Output the (X, Y) coordinate of the center of the cell containing the given text.  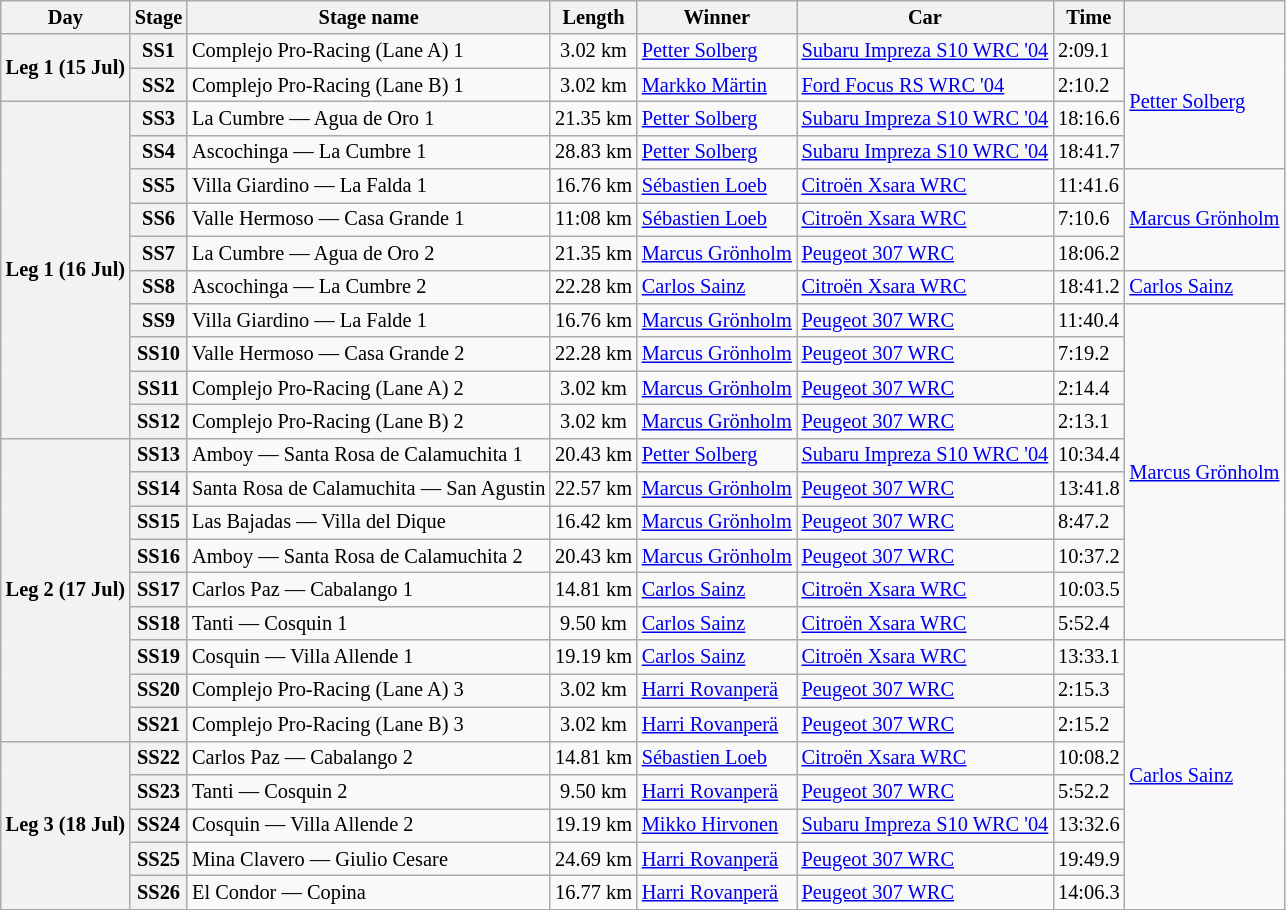
Leg 3 (18 Jul) (66, 825)
Time (1088, 17)
Complejo Pro-Racing (Lane B) 1 (368, 85)
2:13.1 (1088, 421)
SS24 (158, 825)
18:06.2 (1088, 253)
2:10.2 (1088, 85)
Cosquin — Villa Allende 1 (368, 657)
11:41.6 (1088, 186)
SS11 (158, 388)
2:09.1 (1088, 51)
14:06.3 (1088, 892)
Mikko Hirvonen (717, 825)
2:14.4 (1088, 388)
Mina Clavero — Giulio Cesare (368, 859)
11:08 km (594, 219)
2:15.2 (1088, 724)
Complejo Pro-Racing (Lane B) 2 (368, 421)
11:40.4 (1088, 320)
Stage (158, 17)
SS23 (158, 791)
SS18 (158, 623)
5:52.4 (1088, 623)
SS10 (158, 354)
13:41.8 (1088, 489)
Carlos Paz — Cabalango 1 (368, 589)
Length (594, 17)
Day (66, 17)
El Condor — Copina (368, 892)
Winner (717, 17)
Amboy — Santa Rosa de Calamuchita 1 (368, 455)
Ascochinga — La Cumbre 2 (368, 287)
24.69 km (594, 859)
Amboy — Santa Rosa de Calamuchita 2 (368, 556)
Complejo Pro-Racing (Lane A) 2 (368, 388)
10:03.5 (1088, 589)
16.42 km (594, 522)
SS6 (158, 219)
SS3 (158, 118)
7:19.2 (1088, 354)
SS22 (158, 758)
Ford Focus RS WRC '04 (925, 85)
13:32.6 (1088, 825)
7:10.6 (1088, 219)
18:16.6 (1088, 118)
Complejo Pro-Racing (Lane B) 3 (368, 724)
Tanti — Cosquin 2 (368, 791)
SS2 (158, 85)
La Cumbre — Agua de Oro 1 (368, 118)
16.77 km (594, 892)
Villa Giardino — La Falde 1 (368, 320)
Car (925, 17)
SS13 (158, 455)
Las Bajadas — Villa del Dique (368, 522)
SS15 (158, 522)
Ascochinga — La Cumbre 1 (368, 152)
Tanti — Cosquin 1 (368, 623)
SS5 (158, 186)
Leg 2 (17 Jul) (66, 590)
SS4 (158, 152)
SS7 (158, 253)
SS1 (158, 51)
Leg 1 (15 Jul) (66, 68)
SS20 (158, 690)
Complejo Pro-Racing (Lane A) 1 (368, 51)
Valle Hermoso — Casa Grande 1 (368, 219)
Valle Hermoso — Casa Grande 2 (368, 354)
Villa Giardino — La Falda 1 (368, 186)
Markko Märtin (717, 85)
10:08.2 (1088, 758)
SS14 (158, 489)
13:33.1 (1088, 657)
22.57 km (594, 489)
18:41.2 (1088, 287)
SS21 (158, 724)
La Cumbre — Agua de Oro 2 (368, 253)
SS17 (158, 589)
SS12 (158, 421)
2:15.3 (1088, 690)
SS26 (158, 892)
Leg 1 (16 Jul) (66, 270)
28.83 km (594, 152)
SS9 (158, 320)
Cosquin — Villa Allende 2 (368, 825)
10:37.2 (1088, 556)
10:34.4 (1088, 455)
SS25 (158, 859)
SS8 (158, 287)
Stage name (368, 17)
SS16 (158, 556)
SS19 (158, 657)
18:41.7 (1088, 152)
Carlos Paz — Cabalango 2 (368, 758)
5:52.2 (1088, 791)
Complejo Pro-Racing (Lane A) 3 (368, 690)
19:49.9 (1088, 859)
Santa Rosa de Calamuchita — San Agustin (368, 489)
8:47.2 (1088, 522)
